Identify which cell holds the provided text, then report its [x, y] central coordinate. 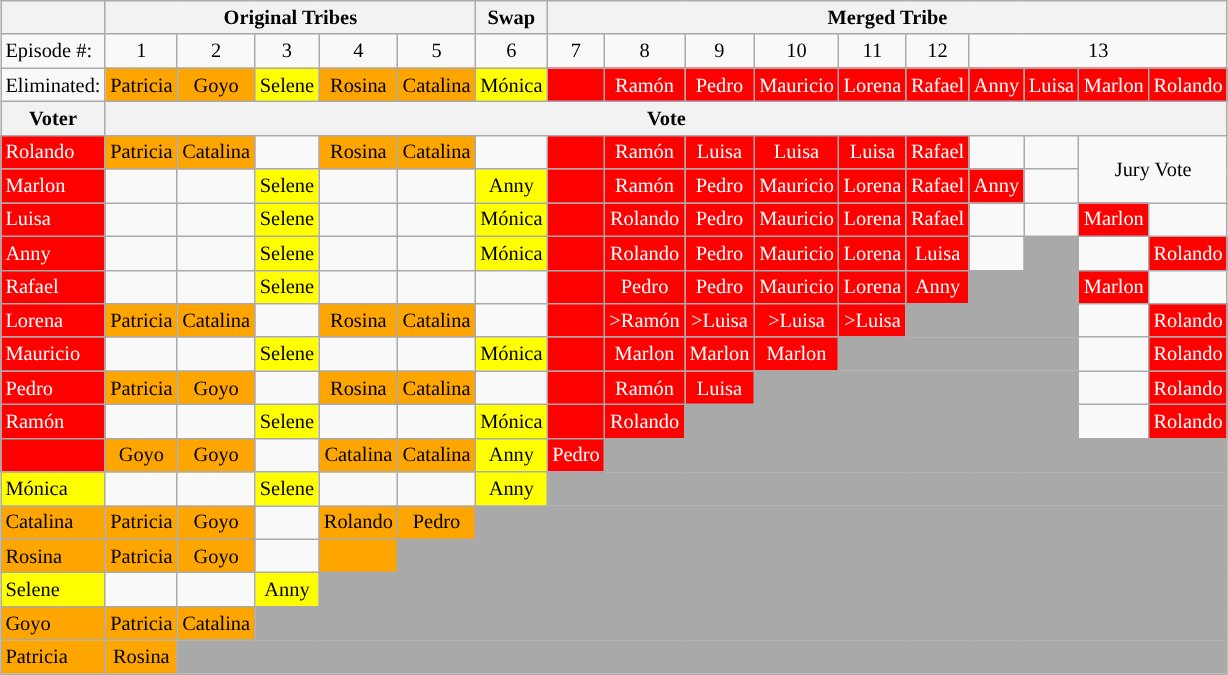
Eliminated: [54, 85]
9 [720, 51]
2 [216, 51]
Episode #: [54, 51]
6 [511, 51]
3 [287, 51]
1 [141, 51]
12 [938, 51]
11 [872, 51]
13 [1098, 51]
8 [645, 51]
4 [358, 51]
Merged Tribe [887, 18]
5 [437, 51]
>Ramón [645, 321]
Jury Vote [1153, 168]
Swap [511, 18]
Original Tribes [290, 18]
Voter [54, 119]
Vote [666, 119]
10 [796, 51]
7 [576, 51]
